Output the (x, y) coordinate of the center of the cell containing the given text.  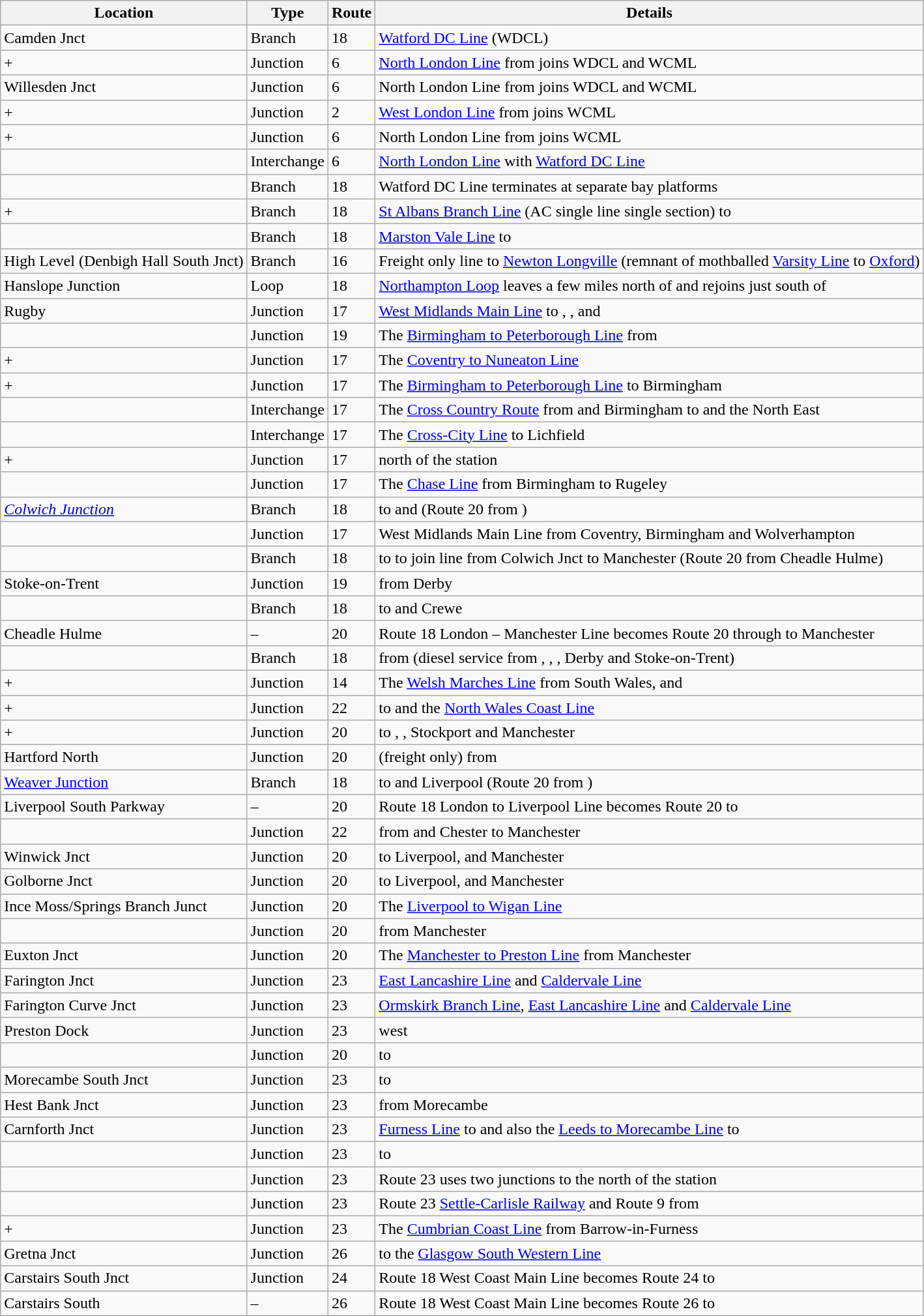
Farington Curve Jnct (124, 1005)
Watford DC Line (WDCL) (649, 38)
Euxton Jnct (124, 956)
Camden Jnct (124, 38)
to and the North Wales Coast Line (649, 707)
to and (Route 20 from ) (649, 509)
Location (124, 13)
Willesden Jnct (124, 87)
Route 18 West Coast Main Line becomes Route 26 to (649, 1303)
Furness Line to and also the Leeds to Morecambe Line to (649, 1130)
Route 18 West Coast Main Line becomes Route 24 to (649, 1278)
Ormskirk Branch Line, East Lancashire Line and Caldervale Line (649, 1005)
Carnforth Jnct (124, 1130)
The Manchester to Preston Line from Manchester (649, 956)
Route 23 Settle-Carlisle Railway and Route 9 from (649, 1204)
The Cross-City Line to Lichfield (649, 435)
14 (351, 682)
The Birmingham to Peterborough Line to Birmingham (649, 385)
Route 18 London to Liverpool Line becomes Route 20 to (649, 807)
Weaver Junction (124, 782)
2 (351, 112)
24 (351, 1278)
Rugby (124, 311)
West Midlands Main Line from Coventry, Birmingham and Wolverhampton (649, 534)
from Derby (649, 583)
Route 23 uses two junctions to the north of the station (649, 1179)
Carstairs South (124, 1303)
Stoke-on-Trent (124, 583)
Morecambe South Jnct (124, 1079)
North London Line from joins WCML (649, 137)
The Chase Line from Birmingham to Rugeley (649, 484)
East Lancashire Line and Caldervale Line (649, 980)
Farington Jnct (124, 980)
from (diesel service from , , , Derby and Stoke-on-Trent) (649, 658)
Marston Vale Line to (649, 236)
(freight only) from (649, 757)
to and Crewe (649, 608)
Colwich Junction (124, 509)
The Liverpool to Wigan Line (649, 906)
Type (287, 13)
to and Liverpool (Route 20 from ) (649, 782)
to , , Stockport and Manchester (649, 733)
West London Line from joins WCML (649, 112)
St Albans Branch Line (AC single line single section) to (649, 211)
Hanslope Junction (124, 285)
Route (351, 13)
to to join line from Colwich Jnct to Manchester (Route 20 from Cheadle Hulme) (649, 559)
The Cumbrian Coast Line from Barrow-in-Furness (649, 1229)
North London Line with Watford DC Line (649, 162)
Loop (287, 285)
Golborne Jnct (124, 881)
The Welsh Marches Line from South Wales, and (649, 682)
from and Chester to Manchester (649, 832)
north of the station (649, 460)
The Coventry to Nuneaton Line (649, 360)
from Manchester (649, 931)
to the Glasgow South Western Line (649, 1253)
Northampton Loop leaves a few miles north of and rejoins just south of (649, 285)
Hartford North (124, 757)
Winwick Jnct (124, 856)
Gretna Jnct (124, 1253)
Ince Moss/Springs Branch Junct (124, 906)
from Morecambe (649, 1105)
Carstairs South Jnct (124, 1278)
The Birmingham to Peterborough Line from (649, 336)
Route 18 London – Manchester Line becomes Route 20 through to Manchester (649, 633)
West Midlands Main Line to , , and (649, 311)
west (649, 1030)
Preston Dock (124, 1030)
Cheadle Hulme (124, 633)
Watford DC Line terminates at separate bay platforms (649, 186)
Hest Bank Jnct (124, 1105)
The Cross Country Route from and Birmingham to and the North East (649, 410)
16 (351, 261)
Freight only line to Newton Longville (remnant of mothballed Varsity Line to Oxford) (649, 261)
Liverpool South Parkway (124, 807)
High Level (Denbigh Hall South Jnct) (124, 261)
Details (649, 13)
